Pinpoint the cell where the given text exists, returning its (x, y) midpoint coordinate. 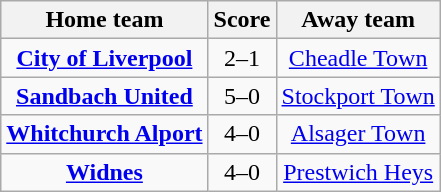
Away team (358, 20)
Score (242, 20)
Prestwich Heys (358, 172)
5–0 (242, 96)
Sandbach United (104, 96)
Cheadle Town (358, 58)
Widnes (104, 172)
Alsager Town (358, 134)
Home team (104, 20)
Stockport Town (358, 96)
Whitchurch Alport (104, 134)
2–1 (242, 58)
City of Liverpool (104, 58)
